For the text-containing cell, return its midpoint in [X, Y] coordinate format. 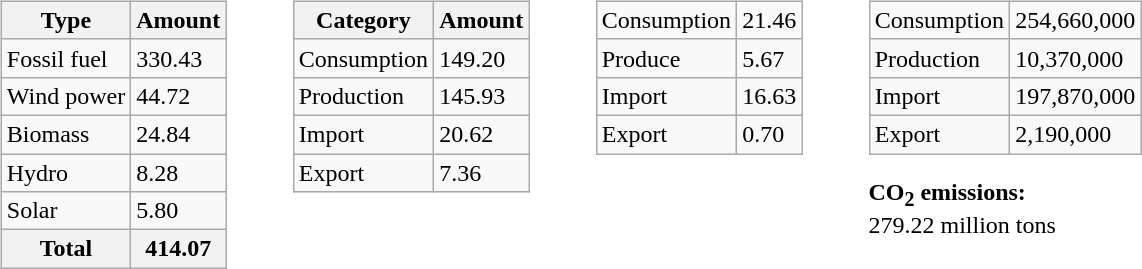
44.72 [178, 96]
0.70 [770, 134]
Total [66, 249]
197,870,000 [1076, 96]
2,190,000 [1076, 134]
5.67 [770, 58]
254,660,000 [1076, 20]
330.43 [178, 58]
20.62 [482, 134]
7.36 [482, 173]
Hydro [66, 173]
149.20 [482, 58]
10,370,000 [1076, 58]
Category [363, 20]
414.07 [178, 249]
21.46 [770, 20]
16.63 [770, 96]
Produce [666, 58]
Wind power [66, 96]
5.80 [178, 211]
Solar [66, 211]
24.84 [178, 134]
145.93 [482, 96]
Biomass [66, 134]
Type [66, 20]
8.28 [178, 173]
Fossil fuel [66, 58]
